Provide the (x, y) coordinate of the cell's center where the given text is located.  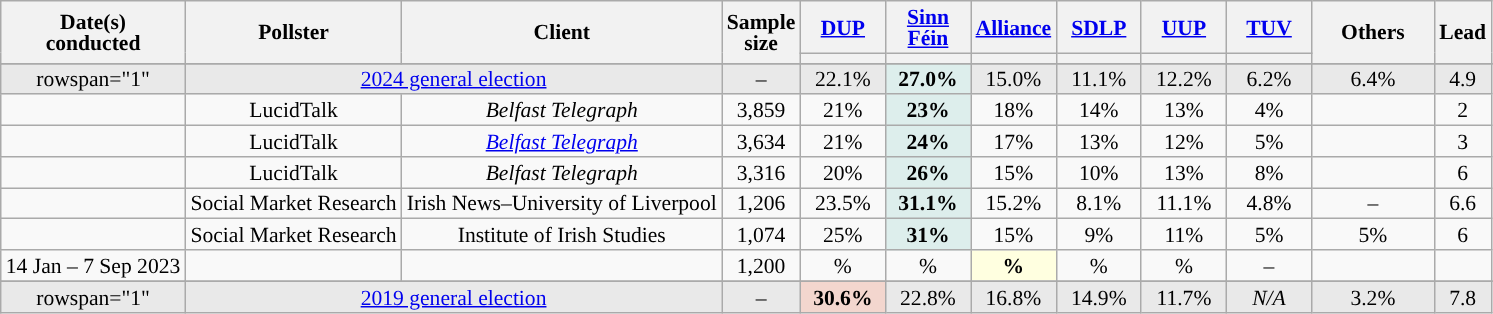
15.2% (1014, 204)
7.8 (1462, 296)
4.8% (1268, 204)
23.5% (842, 204)
DUP (842, 27)
26% (928, 172)
15.0% (1014, 78)
1,206 (761, 204)
14.9% (1098, 296)
8.1% (1098, 204)
30.6% (842, 296)
12% (1184, 142)
4% (1268, 110)
6.6 (1462, 204)
22.8% (928, 296)
Pollster (293, 32)
24% (928, 142)
14 Jan – 7 Sep 2023 (94, 266)
10% (1098, 172)
Lead (1462, 32)
8% (1268, 172)
3,634 (761, 142)
31.1% (928, 204)
SDLP (1098, 27)
Alliance (1014, 27)
31% (928, 234)
Irish News–University of Liverpool (562, 204)
Client (562, 32)
2024 general election (453, 78)
2 (1462, 110)
25% (842, 234)
TUV (1268, 27)
6.2% (1268, 78)
2019 general election (453, 296)
3.2% (1374, 296)
16.8% (1014, 296)
14% (1098, 110)
N/A (1268, 296)
Date(s)conducted (94, 32)
1,200 (761, 266)
23% (928, 110)
27.0% (928, 78)
18% (1014, 110)
3,316 (761, 172)
11% (1184, 234)
20% (842, 172)
9% (1098, 234)
Institute of Irish Studies (562, 234)
UUP (1184, 27)
22.1% (842, 78)
3 (1462, 142)
Sinn Féin (928, 27)
1,074 (761, 234)
Samplesize (761, 32)
4.9 (1462, 78)
12.2% (1184, 78)
17% (1014, 142)
11.7% (1184, 296)
6.4% (1374, 78)
3,859 (761, 110)
Others (1374, 32)
